Pinpoint the cell where the given text exists, returning its [x, y] midpoint coordinate. 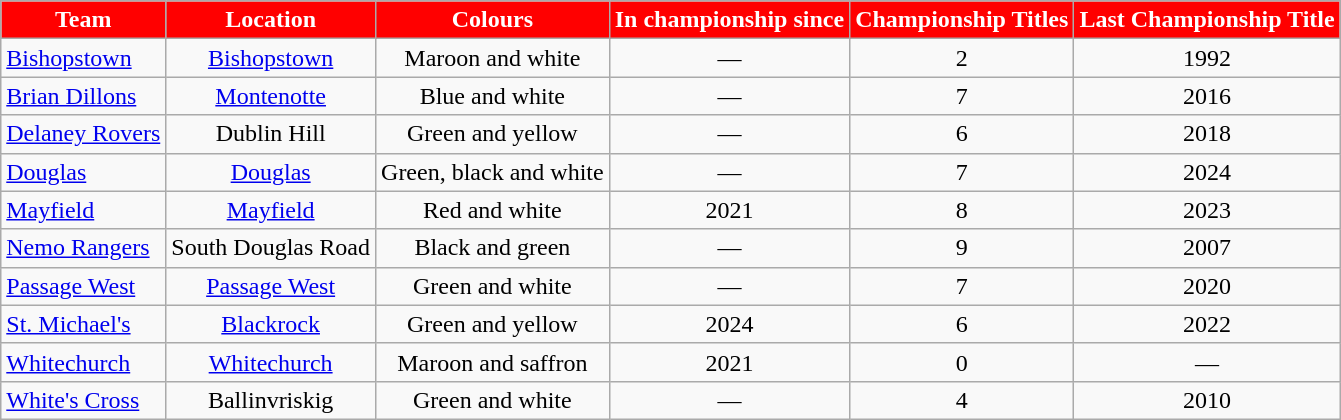
Red and white [493, 210]
Dublin Hill [271, 134]
1992 [1207, 58]
White's Cross [84, 400]
Team [84, 20]
2016 [1207, 96]
Delaney Rovers [84, 134]
Colours [493, 20]
Ballinvriskig [271, 400]
2020 [1207, 286]
2010 [1207, 400]
Last Championship Title [1207, 20]
St. Michael's [84, 324]
2018 [1207, 134]
Green, black and white [493, 172]
Black and green [493, 248]
Nemo Rangers [84, 248]
2007 [1207, 248]
Maroon and white [493, 58]
South Douglas Road [271, 248]
In championship since [729, 20]
9 [962, 248]
Maroon and saffron [493, 362]
2 [962, 58]
4 [962, 400]
8 [962, 210]
Montenotte [271, 96]
Championship Titles [962, 20]
Brian Dillons [84, 96]
Location [271, 20]
Blue and white [493, 96]
0 [962, 362]
2022 [1207, 324]
2023 [1207, 210]
Blackrock [271, 324]
